Detect which cell encompasses the target text, then output its (x, y) center coordinate. 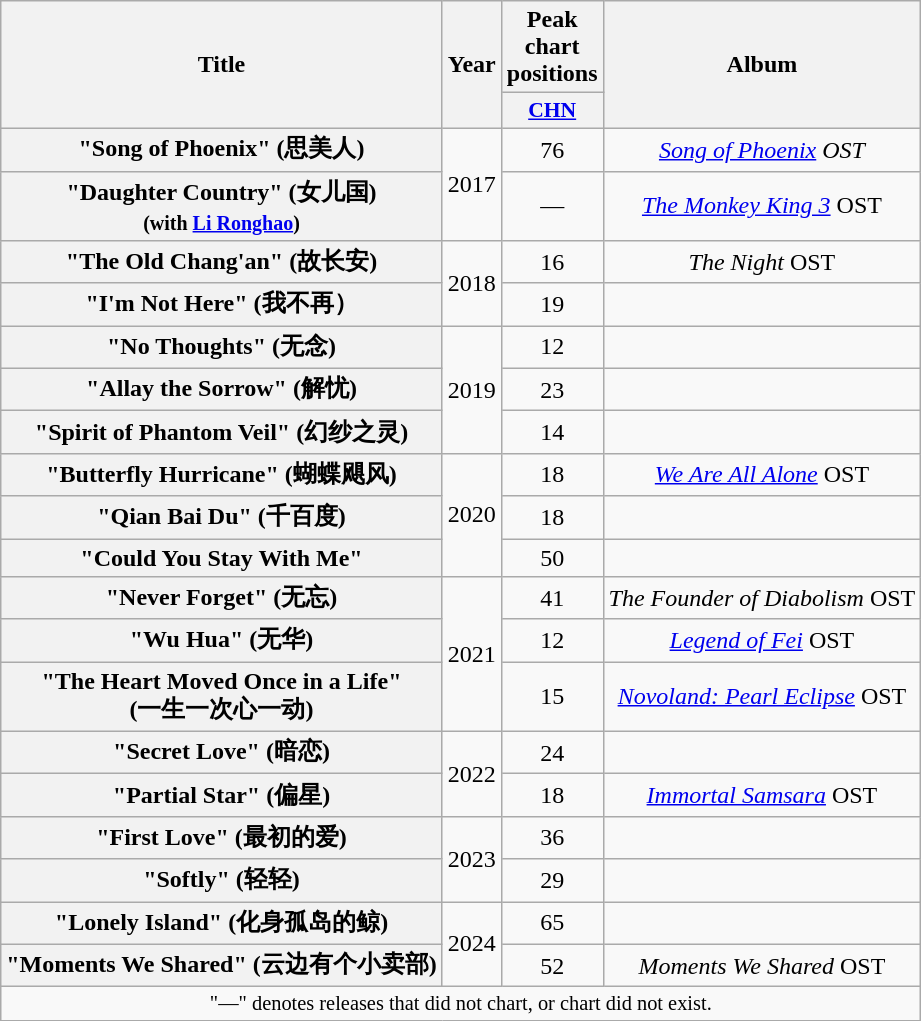
76 (552, 150)
19 (552, 304)
"—" denotes releases that did not chart, or chart did not exist. (461, 1004)
"Softly" (轻轻) (222, 880)
The Monkey King 3 OST (762, 206)
"No Thoughts" (无念) (222, 348)
"Spirit of Phantom Veil" (幻纱之灵) (222, 432)
Immortal Samsara OST (762, 796)
Year (472, 65)
2020 (472, 514)
52 (552, 966)
"The Old Chang'an" (故长安) (222, 262)
"Song of Phoenix" (思美人) (222, 150)
Album (762, 65)
2018 (472, 284)
Title (222, 65)
36 (552, 838)
2021 (472, 654)
"First Love" (最初的爱) (222, 838)
Moments We Shared OST (762, 966)
We Are All Alone OST (762, 474)
— (552, 206)
"Never Forget" (无忘) (222, 598)
24 (552, 752)
"Partial Star" (偏星) (222, 796)
65 (552, 924)
"Moments We Shared" (云边有个小卖部) (222, 966)
The Night OST (762, 262)
2024 (472, 944)
"Wu Hua" (无华) (222, 640)
41 (552, 598)
"Could You Stay With Me" (222, 557)
Novoland: Pearl Eclipse OST (762, 697)
"Secret Love" (暗恋) (222, 752)
"Daughter Country" (女儿国)(with Li Ronghao) (222, 206)
"I'm Not Here" (我不再） (222, 304)
50 (552, 557)
"Allay the Sorrow" (解忧) (222, 390)
2019 (472, 390)
2022 (472, 774)
"The Heart Moved Once in a Life"(一生一次心一动) (222, 697)
2017 (472, 184)
"Butterfly Hurricane" (蝴蝶飓风) (222, 474)
15 (552, 697)
Peak chart positions (552, 47)
Legend of Fei OST (762, 640)
16 (552, 262)
14 (552, 432)
CHN (552, 111)
The Founder of Diabolism OST (762, 598)
29 (552, 880)
Song of Phoenix OST (762, 150)
"Qian Bai Du" (千百度) (222, 518)
2023 (472, 858)
23 (552, 390)
"Lonely Island" (化身孤岛的鲸) (222, 924)
